Search for the cell housing the specified text and yield its (X, Y) center coordinate. 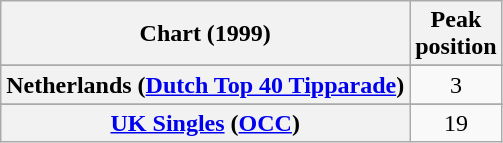
Netherlands (Dutch Top 40 Tipparade) (206, 85)
19 (456, 123)
UK Singles (OCC) (206, 123)
Peakposition (456, 34)
3 (456, 85)
Chart (1999) (206, 34)
